Capture the cell that displays the provided text and extract its [X, Y] central coordinate. 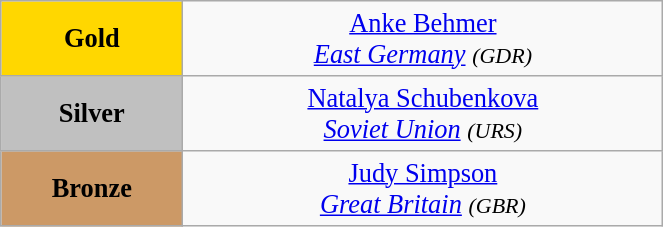
Natalya SchubenkovaSoviet Union (URS) [423, 112]
Gold [92, 38]
Judy SimpsonGreat Britain (GBR) [423, 188]
Bronze [92, 188]
Silver [92, 112]
Anke BehmerEast Germany (GDR) [423, 38]
